Locate the cell with the specified text and output its [X, Y] center coordinate. 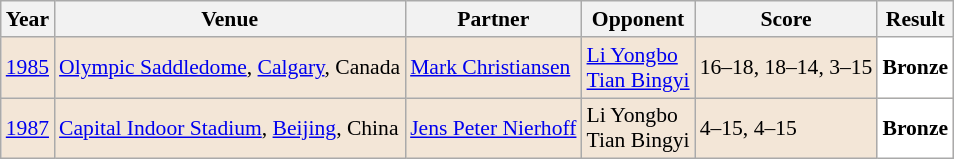
1987 [28, 128]
Result [915, 19]
Mark Christiansen [493, 68]
1985 [28, 68]
Jens Peter Nierhoff [493, 128]
4–15, 4–15 [786, 128]
Venue [230, 19]
Score [786, 19]
16–18, 18–14, 3–15 [786, 68]
Year [28, 19]
Partner [493, 19]
Capital Indoor Stadium, Beijing, China [230, 128]
Opponent [638, 19]
Olympic Saddledome, Calgary, Canada [230, 68]
